Pinpoint the cell where the given text exists, returning its (X, Y) midpoint coordinate. 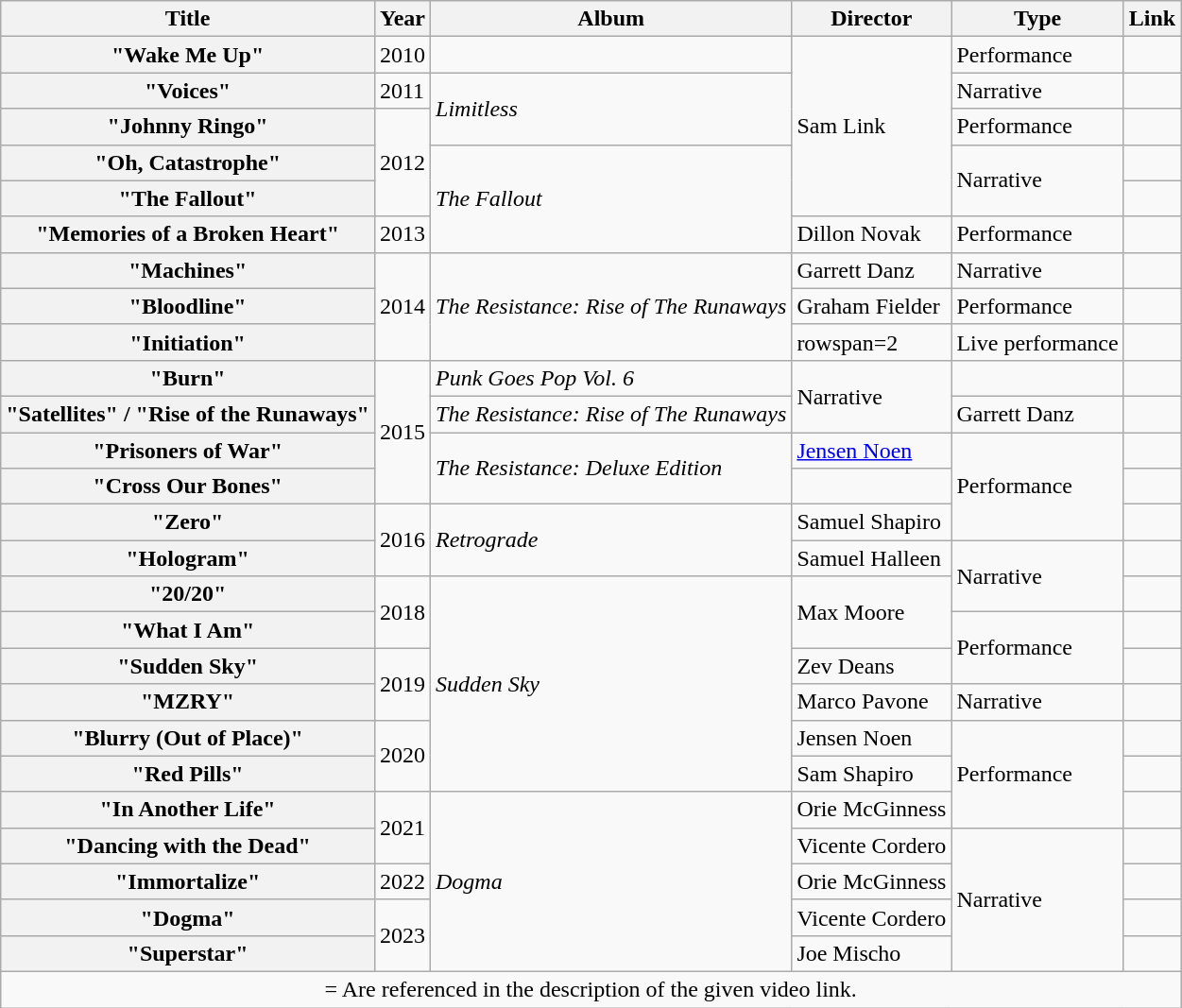
Sam Shapiro (871, 774)
"Burn" (188, 378)
"The Fallout" (188, 198)
"In Another Life" (188, 810)
2022 (403, 881)
2015 (403, 432)
2016 (403, 540)
"Dancing with the Dead" (188, 846)
"Memories of a Broken Heart" (188, 234)
Samuel Shapiro (871, 522)
2023 (403, 935)
"Machines" (188, 270)
Graham Fielder (871, 306)
Sam Link (871, 127)
2014 (403, 306)
"Initiation" (188, 342)
"MZRY" (188, 702)
2019 (403, 684)
"Voices" (188, 91)
"Blurry (Out of Place)" (188, 738)
"Dogma" (188, 917)
2012 (403, 162)
2021 (403, 828)
Max Moore (871, 612)
rowspan=2 (871, 342)
"Prisoners of War" (188, 451)
"Hologram" (188, 558)
"Cross Our Bones" (188, 487)
"Zero" (188, 522)
Joe Mischo (871, 953)
= Are referenced in the description of the given video link. (591, 989)
"Johnny Ringo" (188, 127)
Marco Pavone (871, 702)
Dillon Novak (871, 234)
Link (1152, 19)
"Sudden Sky" (188, 666)
2018 (403, 612)
The Fallout (611, 198)
2011 (403, 91)
"Immortalize" (188, 881)
Punk Goes Pop Vol. 6 (611, 378)
"20/20" (188, 594)
Director (871, 19)
Zev Deans (871, 666)
Limitless (611, 109)
Sudden Sky (611, 684)
Title (188, 19)
"Bloodline" (188, 306)
"Wake Me Up" (188, 55)
Live performance (1037, 342)
"Oh, Catastrophe" (188, 162)
"Satellites" / "Rise of the Runaways" (188, 414)
2013 (403, 234)
"What I Am" (188, 630)
Samuel Halleen (871, 558)
Album (611, 19)
Dogma (611, 881)
Year (403, 19)
2020 (403, 756)
Type (1037, 19)
Retrograde (611, 540)
2010 (403, 55)
"Superstar" (188, 953)
"Red Pills" (188, 774)
The Resistance: Deluxe Edition (611, 469)
